Return the (X, Y) coordinate for the center point of the cell that contains the specified text.  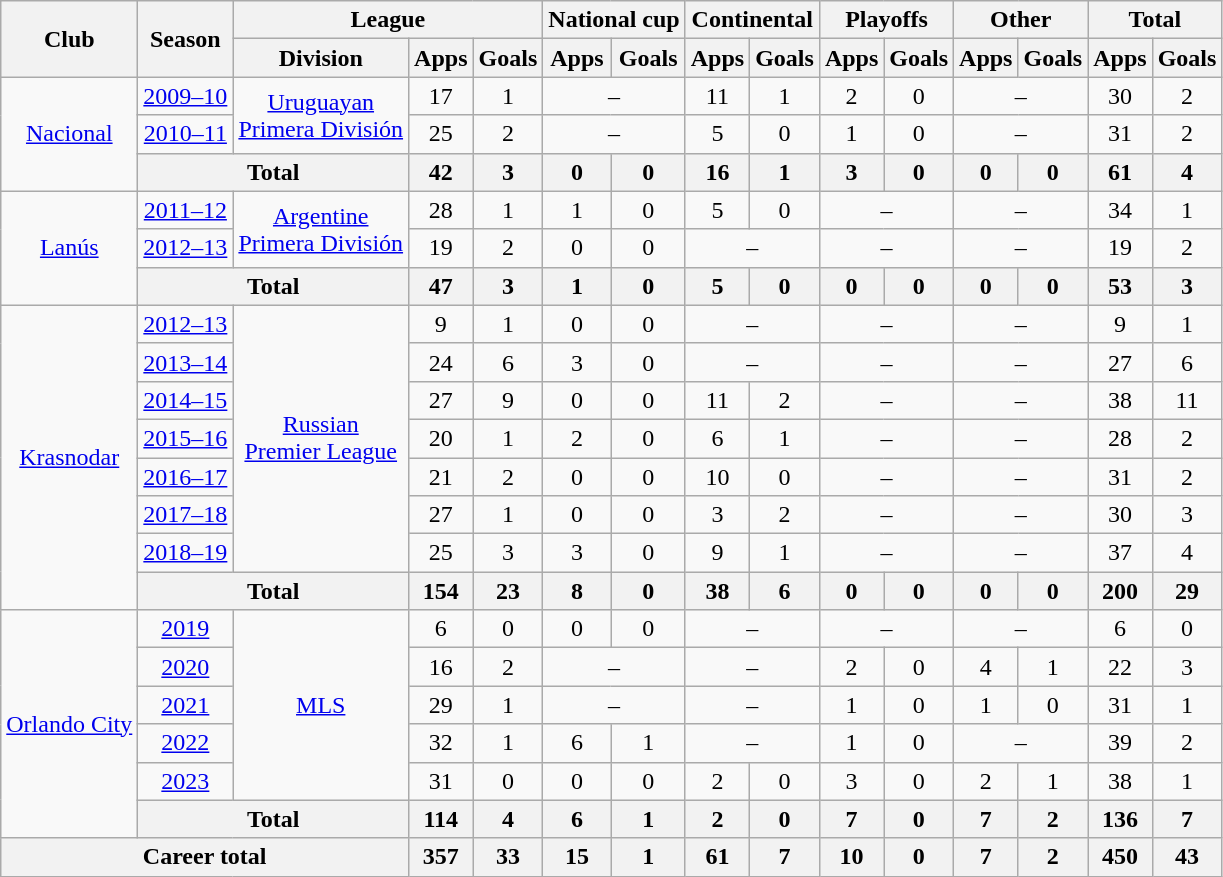
20 (441, 438)
Playoffs (886, 20)
2011–12 (186, 210)
Division (321, 58)
Krasnodar (70, 457)
2010–11 (186, 134)
39 (1120, 743)
8 (577, 591)
24 (441, 362)
MLS (321, 705)
357 (441, 857)
37 (1120, 553)
UruguayanPrimera División (321, 115)
2018–19 (186, 553)
15 (577, 857)
200 (1120, 591)
43 (1187, 857)
42 (441, 172)
2016–17 (186, 477)
2019 (186, 629)
33 (508, 857)
47 (441, 286)
Other (1021, 20)
22 (1120, 667)
17 (441, 96)
2009–10 (186, 96)
154 (441, 591)
Club (70, 39)
ArgentinePrimera División (321, 229)
2020 (186, 667)
2023 (186, 781)
League (388, 20)
450 (1120, 857)
2013–14 (186, 362)
2014–15 (186, 400)
136 (1120, 819)
34 (1120, 210)
Season (186, 39)
Career total (205, 857)
Nacional (70, 134)
21 (441, 477)
RussianPremier League (321, 438)
23 (508, 591)
114 (441, 819)
National cup (614, 20)
53 (1120, 286)
2022 (186, 743)
2021 (186, 705)
Orlando City (70, 724)
Lanús (70, 248)
32 (441, 743)
2017–18 (186, 515)
2015–16 (186, 438)
Continental (752, 20)
